For the text-containing cell, return its midpoint in (X, Y) coordinate format. 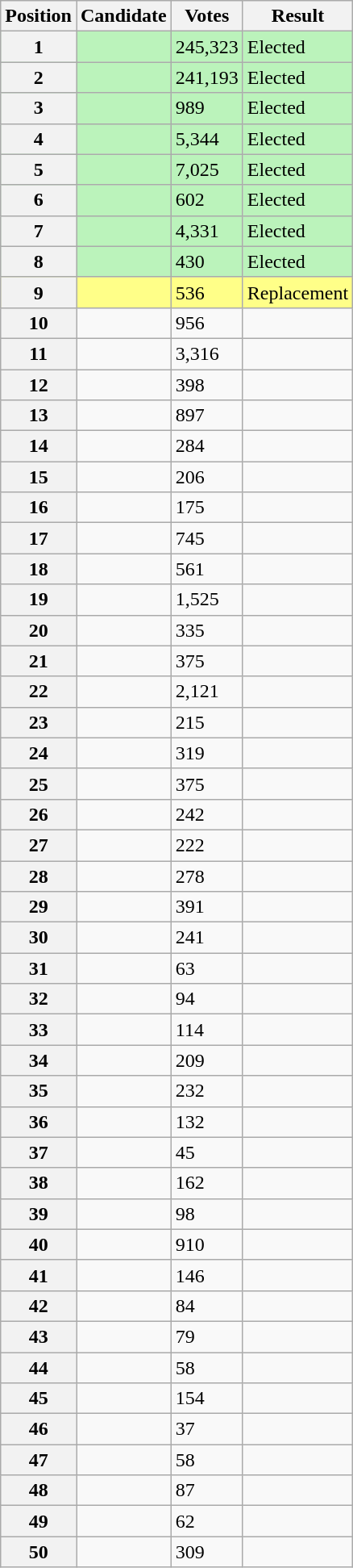
11 (39, 353)
391 (206, 907)
114 (206, 1030)
284 (206, 446)
40 (39, 1244)
27 (39, 845)
84 (206, 1306)
13 (39, 416)
44 (39, 1368)
897 (206, 416)
Result (297, 16)
43 (39, 1336)
41 (39, 1275)
34 (39, 1060)
94 (206, 999)
22 (39, 692)
6 (39, 200)
398 (206, 385)
21 (39, 661)
561 (206, 569)
Replacement (297, 292)
278 (206, 876)
319 (206, 753)
2,121 (206, 692)
15 (39, 477)
18 (39, 569)
29 (39, 907)
8 (39, 261)
10 (39, 323)
222 (206, 845)
Position (39, 16)
2 (39, 77)
31 (39, 968)
23 (39, 722)
245,323 (206, 47)
154 (206, 1399)
430 (206, 261)
Votes (206, 16)
4,331 (206, 231)
33 (39, 1030)
5 (39, 169)
1,525 (206, 600)
910 (206, 1244)
42 (39, 1306)
215 (206, 722)
241,193 (206, 77)
232 (206, 1091)
12 (39, 385)
146 (206, 1275)
745 (206, 538)
19 (39, 600)
162 (206, 1183)
87 (206, 1491)
335 (206, 630)
17 (39, 538)
5,344 (206, 139)
25 (39, 784)
3,316 (206, 353)
49 (39, 1521)
175 (206, 508)
132 (206, 1122)
14 (39, 446)
26 (39, 814)
209 (206, 1060)
98 (206, 1214)
36 (39, 1122)
16 (39, 508)
3 (39, 108)
989 (206, 108)
30 (39, 938)
47 (39, 1460)
39 (39, 1214)
24 (39, 753)
50 (39, 1552)
956 (206, 323)
9 (39, 292)
206 (206, 477)
1 (39, 47)
38 (39, 1183)
7 (39, 231)
536 (206, 292)
28 (39, 876)
35 (39, 1091)
62 (206, 1521)
79 (206, 1336)
46 (39, 1429)
241 (206, 938)
48 (39, 1491)
20 (39, 630)
Candidate (123, 16)
63 (206, 968)
32 (39, 999)
242 (206, 814)
602 (206, 200)
4 (39, 139)
7,025 (206, 169)
309 (206, 1552)
